Scan for the cell matching the given text and deliver its (x, y) coordinate at center. 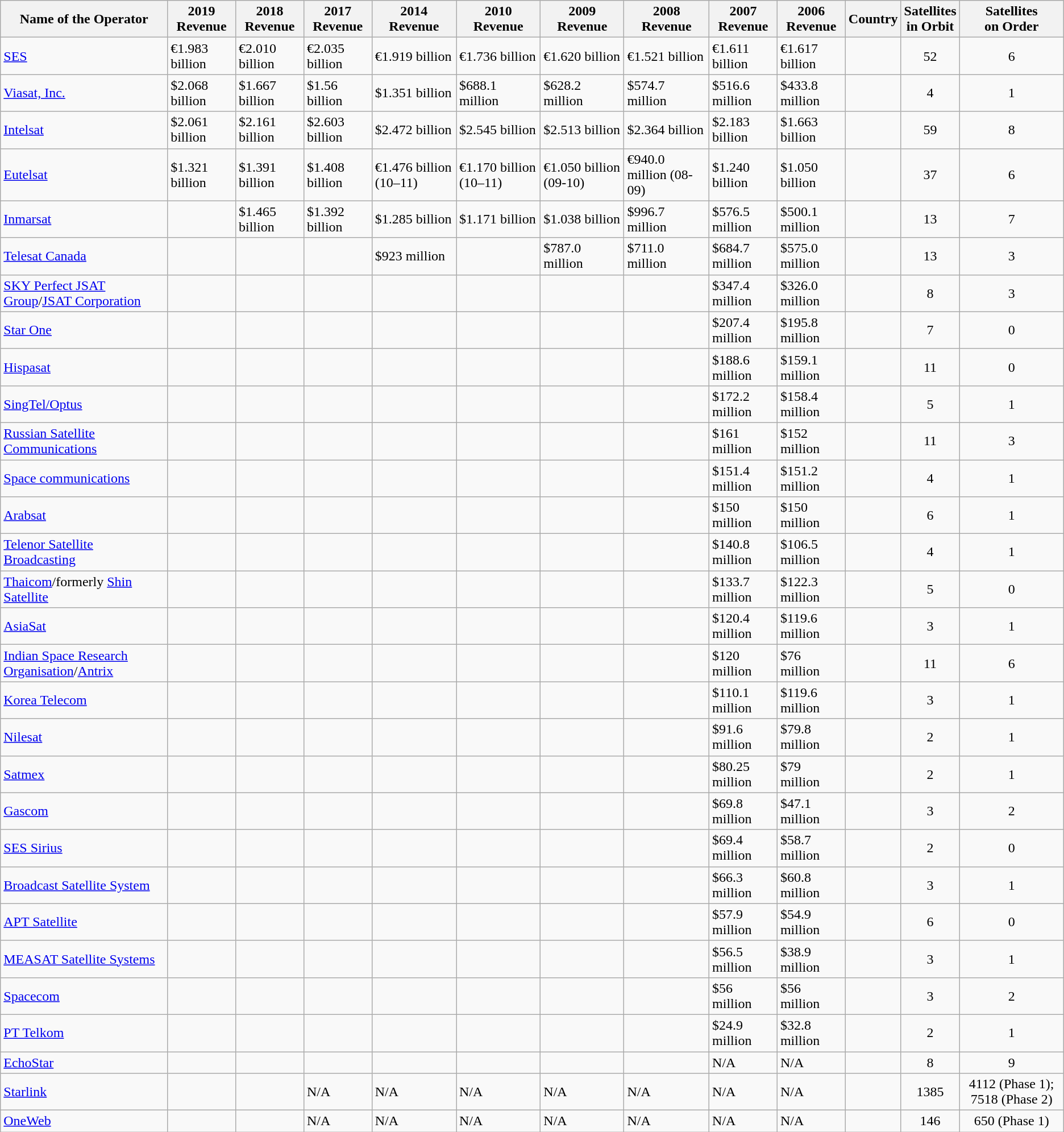
$2.183 billion (743, 130)
4112 (Phase 1); 7518 (Phase 2) (1012, 1092)
$158.4 million (811, 404)
146 (930, 1121)
SES (84, 56)
Space communications (84, 478)
$1.050 billion (811, 175)
Eutelsat (84, 175)
$1.408 billion (338, 175)
€1.521 billion (667, 56)
2014 Revenue (414, 19)
$79 million (811, 774)
2010 Revenue (498, 19)
$76 million (811, 663)
$2.603 billion (338, 130)
€1.050 billion (09-10) (582, 175)
$56.5 million (743, 959)
$787.0 million (582, 256)
€2.010 billion (269, 56)
$574.7 million (667, 93)
$47.1 million (811, 811)
SKY Perfect JSAT Group/JSAT Corporation (84, 293)
€1.919 billion (414, 56)
$69.4 million (743, 848)
€1.620 billion (582, 56)
$110.1 million (743, 700)
Broadcast Satellite System (84, 885)
Starlink (84, 1092)
$120.4 million (743, 627)
$2.513 billion (582, 130)
$1.663 billion (811, 130)
Satmex (84, 774)
$106.5 million (811, 553)
$188.6 million (743, 367)
$66.3 million (743, 885)
€1.617 billion (811, 56)
Satellitesin Orbit (930, 19)
Nilesat (84, 737)
$433.8 million (811, 93)
€2.035 billion (338, 56)
650 (Phase 1) (1012, 1121)
37 (930, 175)
1385 (930, 1092)
2017 Revenue (338, 19)
$2.068 billion (202, 93)
9 (1012, 1063)
2007 Revenue (743, 19)
$1.56 billion (338, 93)
$152 million (811, 441)
$57.9 million (743, 922)
$516.6 million (743, 93)
$60.8 million (811, 885)
$207.4 million (743, 330)
Thaicom/formerly Shin Satellite (84, 589)
$133.7 million (743, 589)
$1.240 billion (743, 175)
Arabsat (84, 515)
$1.351 billion (414, 93)
$711.0 million (667, 256)
52 (930, 56)
2006 Revenue (811, 19)
$2.161 billion (269, 130)
2019 Revenue (202, 19)
Gascom (84, 811)
$159.1 million (811, 367)
$79.8 million (811, 737)
$32.8 million (811, 1033)
$140.8 million (743, 553)
$1.171 billion (498, 219)
$2.364 billion (667, 130)
$576.5 million (743, 219)
AsiaSat (84, 627)
Indian Space Research Organisation/Antrix (84, 663)
$575.0 million (811, 256)
PT Telkom (84, 1033)
$500.1 million (811, 219)
$1.465 billion (269, 219)
APT Satellite (84, 922)
Inmarsat (84, 219)
2008 Revenue (667, 19)
Intelsat (84, 130)
$996.7 million (667, 219)
€1.983 billion (202, 56)
$91.6 million (743, 737)
$2.472 billion (414, 130)
$58.7 million (811, 848)
Country (873, 19)
Korea Telecom (84, 700)
Satelliteson Order (1012, 19)
Hispasat (84, 367)
$684.7 million (743, 256)
$69.8 million (743, 811)
$151.4 million (743, 478)
Viasat, Inc. (84, 93)
€1.476 billion (10–11) (414, 175)
$2.545 billion (498, 130)
$2.061 billion (202, 130)
59 (930, 130)
€1.170 billion (10–11) (498, 175)
$195.8 million (811, 330)
$54.9 million (811, 922)
$923 million (414, 256)
OneWeb (84, 1121)
$80.25 million (743, 774)
$1.391 billion (269, 175)
$38.9 million (811, 959)
$161 million (743, 441)
$347.4 million (743, 293)
$326.0 million (811, 293)
Telenor Satellite Broadcasting (84, 553)
Spacecom (84, 996)
$1.321 billion (202, 175)
MEASAT Satellite Systems (84, 959)
$688.1 million (498, 93)
$24.9 million (743, 1033)
Name of the Operator (84, 19)
EchoStar (84, 1063)
$628.2 million (582, 93)
$122.3 million (811, 589)
$1.667 billion (269, 93)
€1.736 billion (498, 56)
Star One (84, 330)
SingTel/Optus (84, 404)
Telesat Canada (84, 256)
SES Sirius (84, 848)
$151.2 million (811, 478)
Russian Satellite Communications (84, 441)
$1.038 billion (582, 219)
€1.611 billion (743, 56)
$120 million (743, 663)
$1.285 billion (414, 219)
2018 Revenue (269, 19)
$1.392 billion (338, 219)
2009 Revenue (582, 19)
€940.0 million (08-09) (667, 175)
$172.2 million (743, 404)
